Capture the cell that displays the provided text and extract its [X, Y] central coordinate. 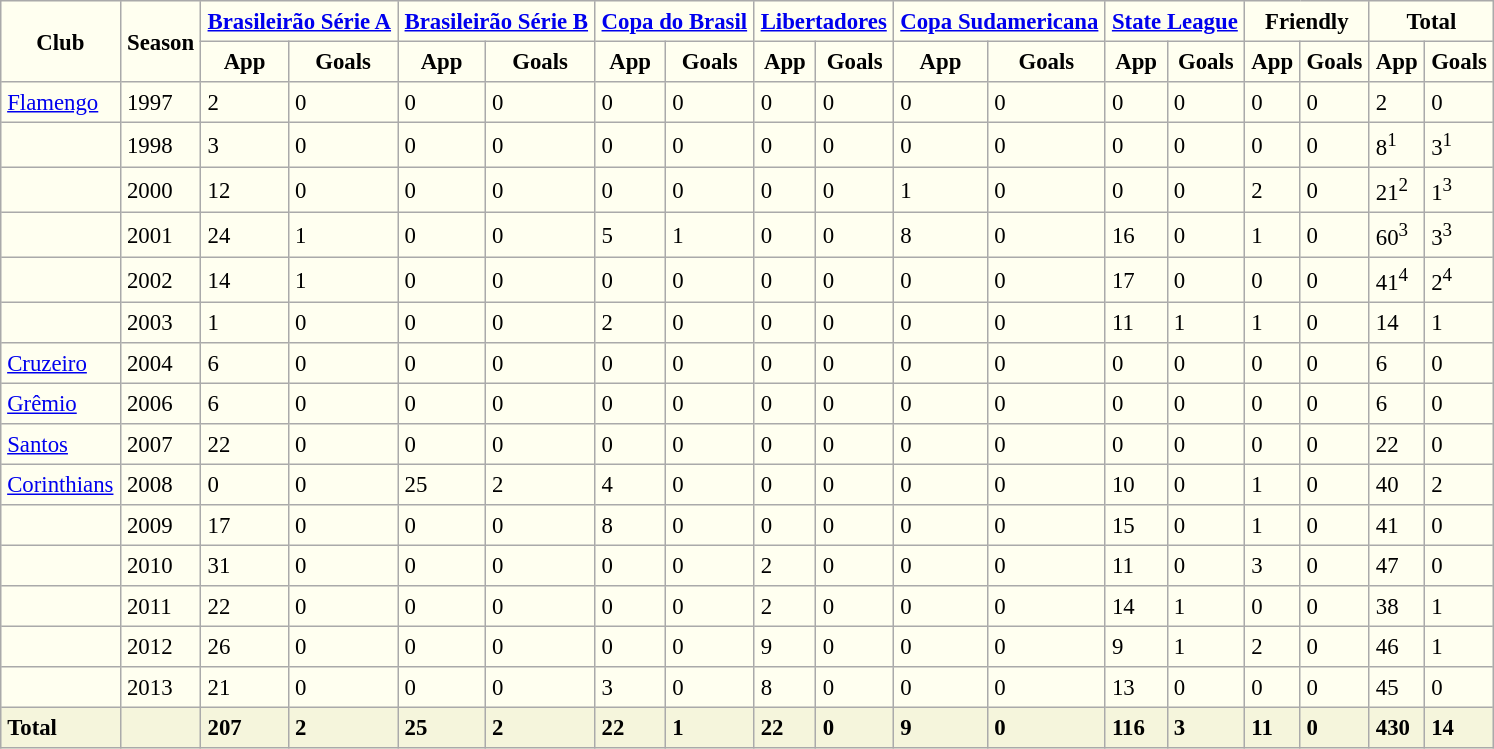
15 [1136, 525]
Season [160, 42]
Copa do Brasil [674, 21]
212 [1396, 190]
45 [1396, 687]
Brasileirão Série B [496, 21]
38 [1396, 606]
2003 [160, 323]
430 [1396, 728]
116 [1136, 728]
Brasileirão Série A [300, 21]
47 [1396, 566]
2011 [160, 606]
Flamengo [60, 102]
10 [1136, 485]
2006 [160, 404]
414 [1396, 280]
16 [1136, 234]
Libertadores [824, 21]
46 [1396, 647]
Santos [60, 444]
81 [1396, 144]
Copa Sudamericana [1000, 21]
33 [1458, 234]
State League [1174, 21]
5 [630, 234]
1998 [160, 144]
2007 [160, 444]
207 [244, 728]
4 [630, 485]
2001 [160, 234]
603 [1396, 234]
12 [244, 190]
Club [60, 42]
41 [1396, 525]
21 [244, 687]
2002 [160, 280]
2004 [160, 363]
26 [244, 647]
40 [1396, 485]
2008 [160, 485]
2009 [160, 525]
Grêmio [60, 404]
2010 [160, 566]
Corinthians [60, 485]
2013 [160, 687]
1997 [160, 102]
2012 [160, 647]
Friendly [1308, 21]
Cruzeiro [60, 363]
2000 [160, 190]
